Provide the [x, y] coordinate of the cell's center where the given text is located.  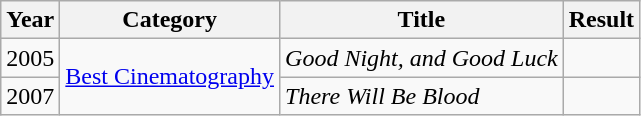
Good Night, and Good Luck [422, 58]
Best Cinematography [170, 77]
Category [170, 20]
2005 [30, 58]
Result [601, 20]
2007 [30, 96]
Year [30, 20]
Title [422, 20]
There Will Be Blood [422, 96]
